Pinpoint the cell where the given text exists, returning its (x, y) midpoint coordinate. 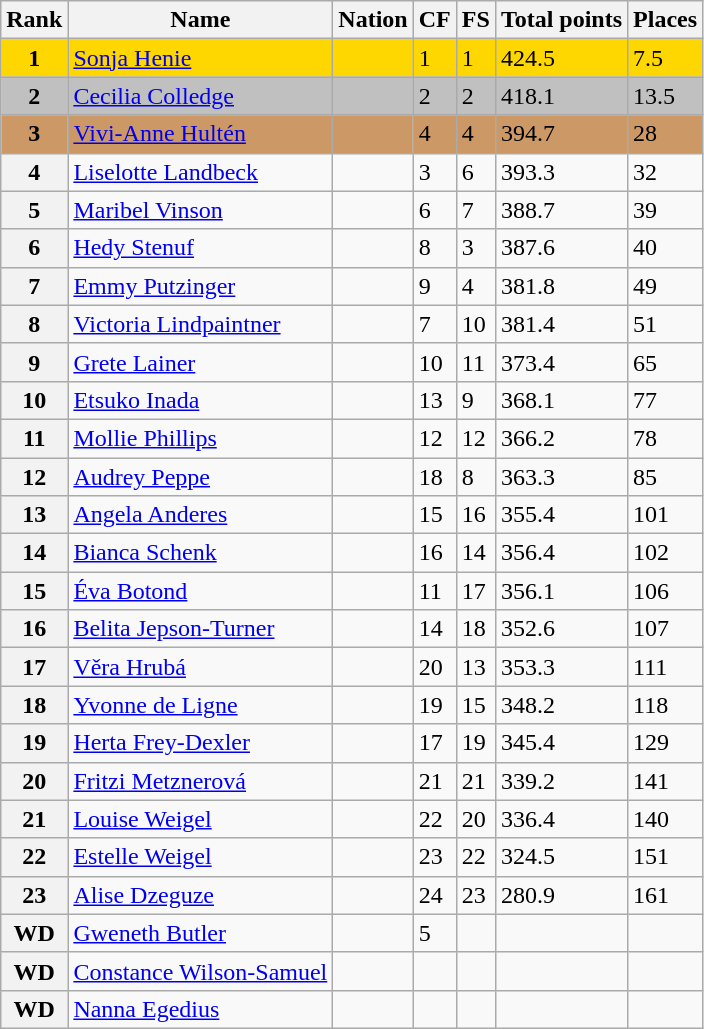
Name (200, 20)
Rank (34, 20)
39 (666, 210)
355.4 (561, 515)
345.4 (561, 743)
352.6 (561, 629)
32 (666, 172)
388.7 (561, 210)
Maribel Vinson (200, 210)
324.5 (561, 857)
339.2 (561, 781)
373.4 (561, 362)
Total points (561, 20)
Places (666, 20)
102 (666, 553)
111 (666, 667)
7.5 (666, 58)
Nation (373, 20)
356.4 (561, 553)
78 (666, 438)
101 (666, 515)
Emmy Putzinger (200, 286)
49 (666, 286)
381.4 (561, 324)
Gweneth Butler (200, 933)
Alise Dzeguze (200, 895)
366.2 (561, 438)
51 (666, 324)
FS (476, 20)
40 (666, 248)
Constance Wilson-Samuel (200, 971)
Nanna Egedius (200, 1009)
Věra Hrubá (200, 667)
Louise Weigel (200, 819)
77 (666, 400)
Audrey Peppe (200, 477)
Grete Lainer (200, 362)
280.9 (561, 895)
85 (666, 477)
418.1 (561, 96)
140 (666, 819)
348.2 (561, 705)
Belita Jepson-Turner (200, 629)
Sonja Henie (200, 58)
13.5 (666, 96)
394.7 (561, 134)
161 (666, 895)
Hedy Stenuf (200, 248)
381.8 (561, 286)
28 (666, 134)
CF (434, 20)
Herta Frey-Dexler (200, 743)
107 (666, 629)
Etsuko Inada (200, 400)
Fritzi Metznerová (200, 781)
356.1 (561, 591)
Éva Botond (200, 591)
393.3 (561, 172)
336.4 (561, 819)
Estelle Weigel (200, 857)
353.3 (561, 667)
424.5 (561, 58)
106 (666, 591)
Yvonne de Ligne (200, 705)
Mollie Phillips (200, 438)
141 (666, 781)
151 (666, 857)
129 (666, 743)
Vivi-Anne Hultén (200, 134)
24 (434, 895)
65 (666, 362)
118 (666, 705)
Cecilia Colledge (200, 96)
387.6 (561, 248)
368.1 (561, 400)
Liselotte Landbeck (200, 172)
Victoria Lindpaintner (200, 324)
Angela Anderes (200, 515)
363.3 (561, 477)
Bianca Schenk (200, 553)
